Output the [x, y] coordinate of the center of the cell containing the given text.  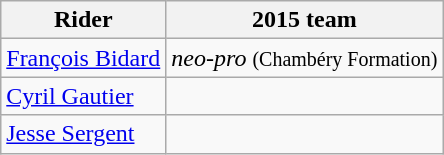
neo-pro (Chambéry Formation) [304, 58]
Jesse Sergent [84, 134]
Rider [84, 20]
François Bidard [84, 58]
2015 team [304, 20]
Cyril Gautier [84, 96]
